Provide the (x, y) coordinate of the cell's center where the given text is located.  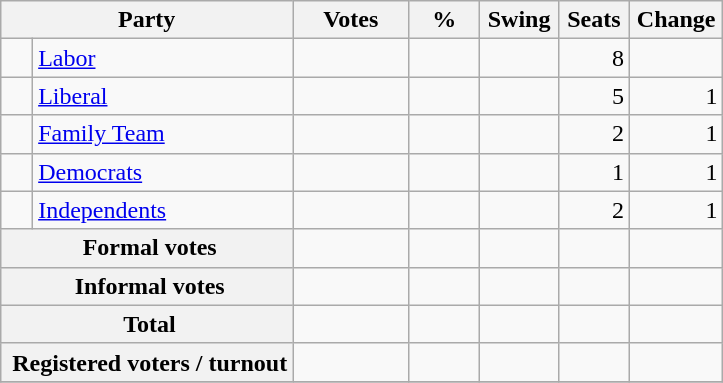
5 (594, 96)
Labor (163, 58)
Swing (520, 20)
Democrats (163, 172)
Total (147, 324)
Votes (351, 20)
Formal votes (147, 248)
% (444, 20)
Registered voters / turnout (147, 362)
Liberal (163, 96)
Informal votes (147, 286)
Seats (594, 20)
Independents (163, 210)
Change (676, 20)
Family Team (163, 134)
8 (594, 58)
Party (147, 20)
